Search for the cell housing the specified text and yield its [X, Y] center coordinate. 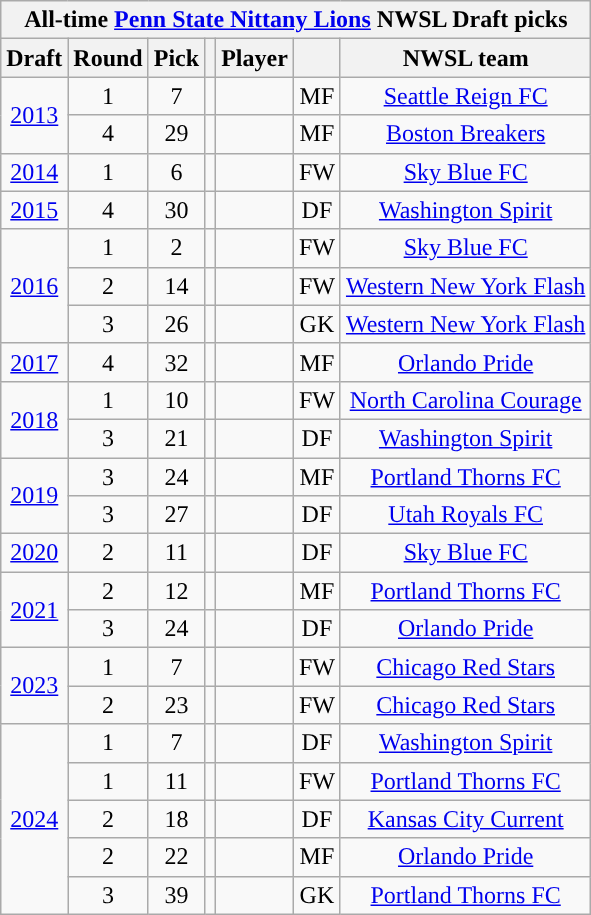
2018 [34, 419]
12 [176, 591]
North Carolina Courage [465, 400]
14 [176, 286]
30 [176, 210]
27 [176, 515]
2017 [34, 362]
21 [176, 438]
2023 [34, 686]
Kansas City Current [465, 819]
2020 [34, 553]
2024 [34, 819]
2019 [34, 496]
Player [255, 58]
2021 [34, 610]
Round [108, 58]
All-time Penn State Nittany Lions NWSL Draft picks [296, 20]
2015 [34, 210]
22 [176, 857]
26 [176, 324]
6 [176, 172]
39 [176, 895]
10 [176, 400]
Seattle Reign FC [465, 96]
NWSL team [465, 58]
Boston Breakers [465, 134]
32 [176, 362]
29 [176, 134]
2016 [34, 286]
2014 [34, 172]
Utah Royals FC [465, 515]
2013 [34, 115]
Pick [176, 58]
Draft [34, 58]
23 [176, 705]
18 [176, 819]
